Determine the [x, y] coordinate at the center of the cell enclosing the given text.  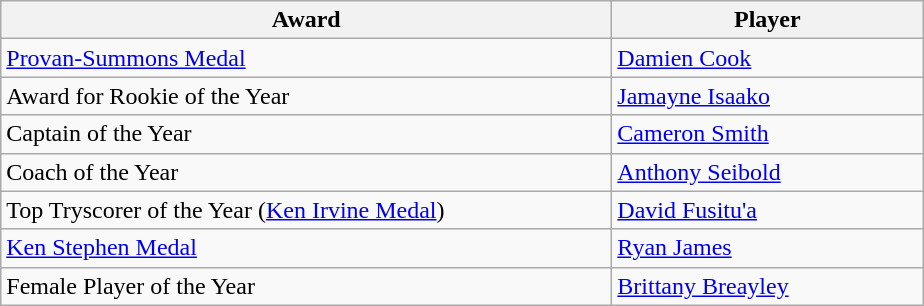
Player [768, 20]
Award [306, 20]
Ryan James [768, 248]
Damien Cook [768, 58]
Female Player of the Year [306, 286]
Brittany Breayley [768, 286]
David Fusitu'a [768, 210]
Provan-Summons Medal [306, 58]
Top Tryscorer of the Year (Ken Irvine Medal) [306, 210]
Jamayne Isaako [768, 96]
Ken Stephen Medal [306, 248]
Captain of the Year [306, 134]
Anthony Seibold [768, 172]
Cameron Smith [768, 134]
Coach of the Year [306, 172]
Award for Rookie of the Year [306, 96]
